Extract the (X, Y) coordinate from the center of the cell holding the provided text.  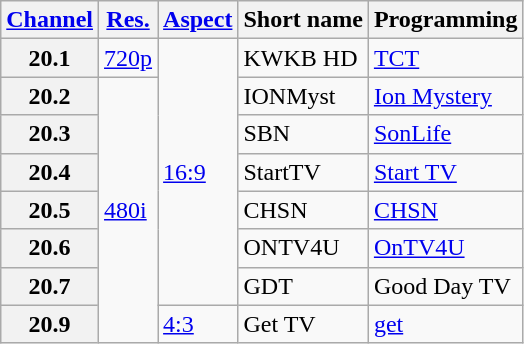
20.3 (50, 134)
20.2 (50, 96)
OnTV4U (446, 248)
20.9 (50, 324)
StartTV (303, 172)
480i (128, 210)
20.6 (50, 248)
SBN (303, 134)
16:9 (198, 172)
Short name (303, 20)
Channel (50, 20)
20.4 (50, 172)
720p (128, 58)
KWKB HD (303, 58)
Programming (446, 20)
SonLife (446, 134)
Get TV (303, 324)
Start TV (446, 172)
ONTV4U (303, 248)
Res. (128, 20)
get (446, 324)
20.1 (50, 58)
IONMyst (303, 96)
TCT (446, 58)
Ion Mystery (446, 96)
GDT (303, 286)
4:3 (198, 324)
20.7 (50, 286)
Good Day TV (446, 286)
Aspect (198, 20)
20.5 (50, 210)
